Capture the cell that displays the provided text and extract its (x, y) central coordinate. 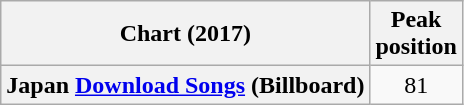
Japan Download Songs (Billboard) (186, 85)
Chart (2017) (186, 34)
Peakposition (416, 34)
81 (416, 85)
